Return the [x, y] coordinate for the center point of the cell that contains the specified text.  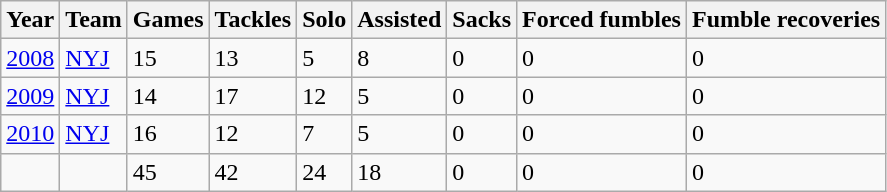
Solo [324, 20]
8 [400, 58]
14 [168, 96]
Games [168, 20]
Forced fumbles [602, 20]
Tackles [253, 20]
24 [324, 172]
45 [168, 172]
15 [168, 58]
42 [253, 172]
Year [30, 20]
Fumble recoveries [786, 20]
2010 [30, 134]
18 [400, 172]
16 [168, 134]
Assisted [400, 20]
Team [94, 20]
2008 [30, 58]
13 [253, 58]
7 [324, 134]
Sacks [482, 20]
2009 [30, 96]
17 [253, 96]
